For the text-containing cell, return its midpoint in [X, Y] coordinate format. 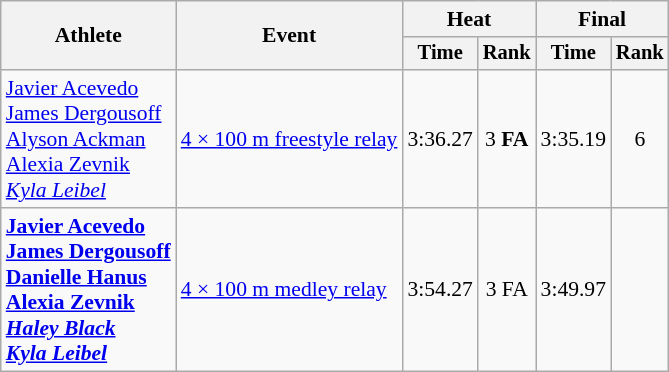
3:54.27 [440, 290]
3:49.97 [574, 290]
Final [602, 19]
3:35.19 [574, 139]
4 × 100 m freestyle relay [290, 139]
Javier AcevedoJames DergousoffAlyson AckmanAlexia ZevnikKyla Leibel [88, 139]
Athlete [88, 36]
Heat [468, 19]
Javier AcevedoJames DergousoffDanielle HanusAlexia ZevnikHaley BlackKyla Leibel [88, 290]
Event [290, 36]
4 × 100 m medley relay [290, 290]
6 [640, 139]
3:36.27 [440, 139]
